Pinpoint the cell where the given text exists, returning its [x, y] midpoint coordinate. 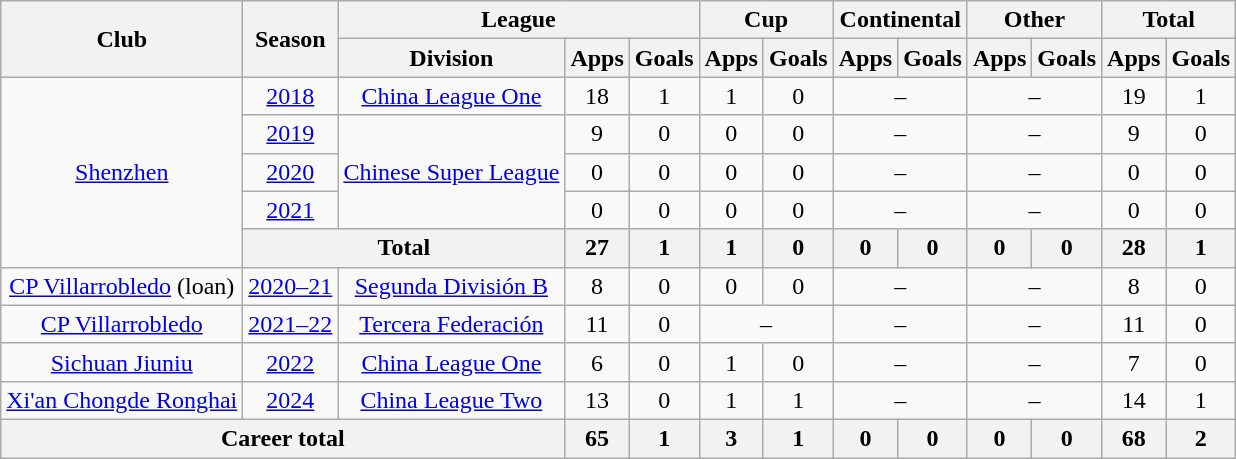
68 [1134, 438]
6 [597, 362]
Chinese Super League [452, 172]
2018 [290, 96]
Career total [283, 438]
3 [731, 438]
Continental [900, 20]
19 [1134, 96]
Season [290, 39]
League [518, 20]
18 [597, 96]
65 [597, 438]
Segunda División B [452, 286]
2020 [290, 172]
2024 [290, 400]
Other [1034, 20]
Division [452, 58]
2020–21 [290, 286]
28 [1134, 248]
Xi'an Chongde Ronghai [122, 400]
Club [122, 39]
7 [1134, 362]
14 [1134, 400]
2021 [290, 210]
CP Villarrobledo (loan) [122, 286]
CP Villarrobledo [122, 324]
Tercera Federación [452, 324]
13 [597, 400]
China League Two [452, 400]
2019 [290, 134]
2021–22 [290, 324]
2 [1201, 438]
Shenzhen [122, 172]
Cup [766, 20]
2022 [290, 362]
27 [597, 248]
Sichuan Jiuniu [122, 362]
